Pinpoint the cell where the given text exists, returning its [x, y] midpoint coordinate. 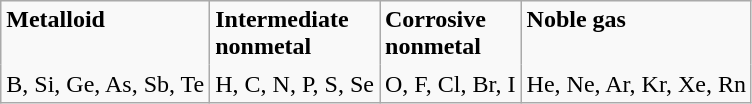
B, Si, Ge, As, Sb, Te [106, 84]
Corrosivenonmetal [451, 33]
He, Ne, Ar, Kr, Xe, Rn [636, 84]
H, C, N, P, S, Se [295, 84]
Intermediatenonmetal [295, 33]
Metalloid [106, 33]
O, F, Cl, Br, I [451, 84]
Noble gas [636, 33]
